Search for the cell housing the specified text and yield its (x, y) center coordinate. 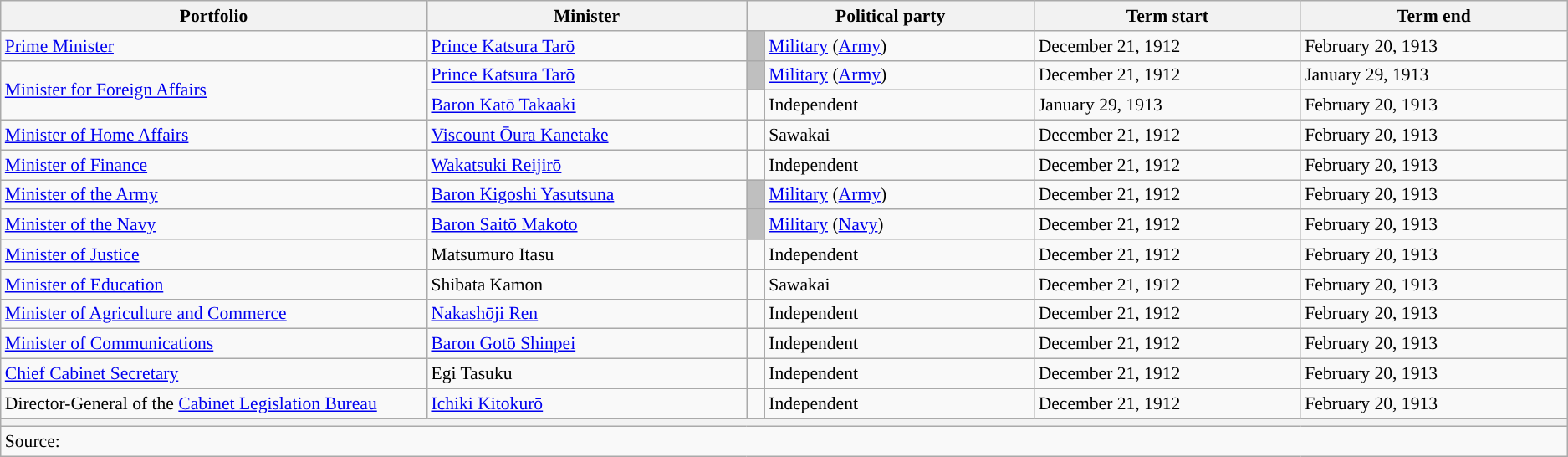
Chief Cabinet Secretary (214, 374)
Source: (784, 442)
Baron Gotō Shinpei (586, 344)
Minister of the Navy (214, 225)
Egi Tasuku (586, 374)
Prime Minister (214, 46)
Minister of Finance (214, 165)
Military (Navy) (899, 225)
Ichiki Kitokurō (586, 403)
Baron Katō Takaaki (586, 105)
Viscount Ōura Kanetake (586, 136)
Minister of Justice (214, 254)
Term start (1167, 16)
Minister of Education (214, 285)
Wakatsuki Reijirō (586, 165)
Portfolio (214, 16)
Matsumuro Itasu (586, 254)
Director-General of the Cabinet Legislation Bureau (214, 403)
Baron Kigoshi Yasutsuna (586, 195)
Term end (1433, 16)
Minister of the Army (214, 195)
Minister (586, 16)
Nakashōji Ren (586, 314)
Minister of Home Affairs (214, 136)
Political party (891, 16)
Minister of Communications (214, 344)
Minister of Agriculture and Commerce (214, 314)
Minister for Foreign Affairs (214, 90)
Baron Saitō Makoto (586, 225)
Shibata Kamon (586, 285)
